Provide the (X, Y) coordinate of the cell's center where the given text is located.  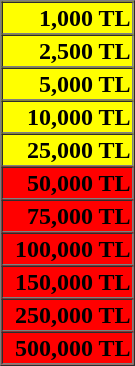
250,000 TL (68, 314)
1,000 TL (68, 18)
100,000 TL (68, 248)
75,000 TL (68, 216)
5,000 TL (68, 84)
500,000 TL (68, 348)
150,000 TL (68, 282)
25,000 TL (68, 150)
10,000 TL (68, 116)
2,500 TL (68, 50)
50,000 TL (68, 182)
